Extract the [x, y] coordinate from the center of the cell holding the provided text.  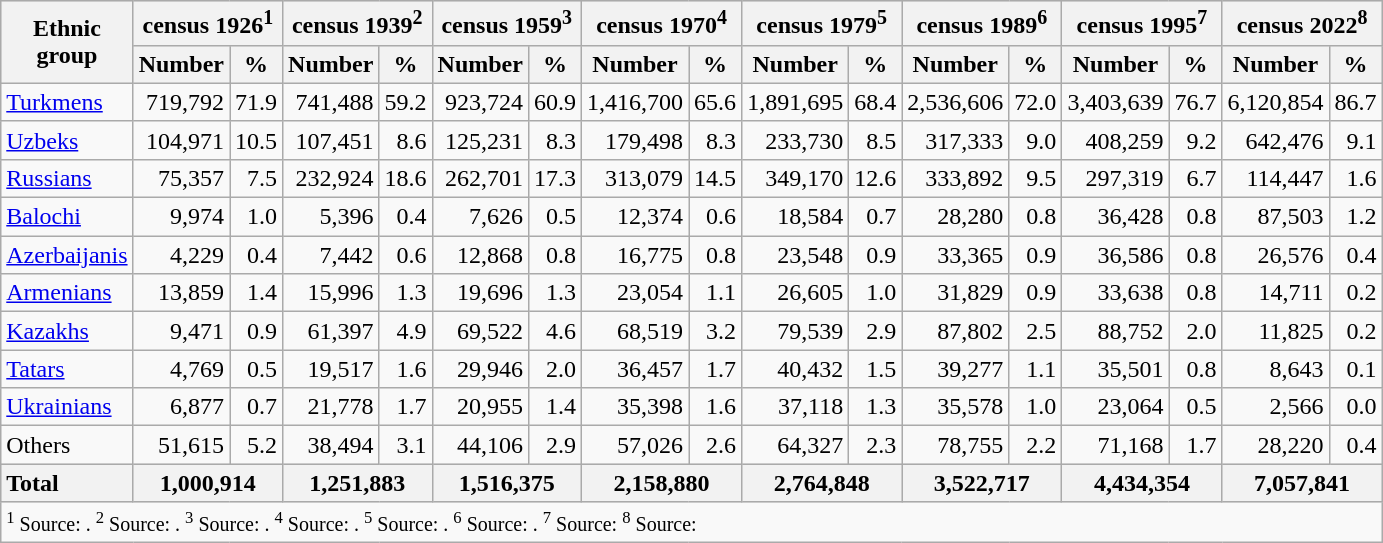
census 19261 [208, 24]
9.2 [1196, 140]
2,764,848 [822, 483]
4,229 [181, 255]
29,946 [480, 369]
4,434,354 [1142, 483]
20,955 [480, 407]
Russians [67, 178]
0.1 [1356, 369]
1,891,695 [796, 102]
36,586 [1116, 255]
0.0 [1356, 407]
642,476 [1276, 140]
78,755 [956, 445]
8.5 [876, 140]
Balochi [67, 217]
census 19593 [506, 24]
2,536,606 [956, 102]
18.6 [406, 178]
408,259 [1116, 140]
census 19795 [822, 24]
79,539 [796, 331]
census 19957 [1142, 24]
35,578 [956, 407]
3,403,639 [1116, 102]
1,000,914 [208, 483]
31,829 [956, 293]
Ukrainians [67, 407]
Uzbeks [67, 140]
59.2 [406, 102]
11,825 [1276, 331]
44,106 [480, 445]
Others [67, 445]
76.7 [1196, 102]
28,280 [956, 217]
125,231 [480, 140]
114,447 [1276, 178]
40,432 [796, 369]
104,971 [181, 140]
12,868 [480, 255]
9.0 [1036, 140]
297,319 [1116, 178]
23,054 [634, 293]
26,576 [1276, 255]
7.5 [256, 178]
313,079 [634, 178]
1,251,883 [358, 483]
6,877 [181, 407]
Turkmens [67, 102]
72.0 [1036, 102]
232,924 [331, 178]
1.5 [876, 369]
6,120,854 [1276, 102]
719,792 [181, 102]
2.6 [716, 445]
18,584 [796, 217]
38,494 [331, 445]
7,442 [331, 255]
Total [67, 483]
census 19704 [661, 24]
87,802 [956, 331]
179,498 [634, 140]
107,451 [331, 140]
349,170 [796, 178]
Armenians [67, 293]
8,643 [1276, 369]
10.5 [256, 140]
7,057,841 [1302, 483]
census 20228 [1302, 24]
Tatars [67, 369]
12,374 [634, 217]
9,974 [181, 217]
233,730 [796, 140]
9.5 [1036, 178]
3,522,717 [982, 483]
51,615 [181, 445]
4.6 [554, 331]
28,220 [1276, 445]
Kazakhs [67, 331]
71.9 [256, 102]
4,769 [181, 369]
333,892 [956, 178]
7,626 [480, 217]
12.6 [876, 178]
36,457 [634, 369]
19,696 [480, 293]
2,158,880 [661, 483]
17.3 [554, 178]
37,118 [796, 407]
14,711 [1276, 293]
741,488 [331, 102]
61,397 [331, 331]
3.2 [716, 331]
71,168 [1116, 445]
39,277 [956, 369]
13,859 [181, 293]
35,501 [1116, 369]
75,357 [181, 178]
88,752 [1116, 331]
87,503 [1276, 217]
262,701 [480, 178]
1,416,700 [634, 102]
1,516,375 [506, 483]
2.3 [876, 445]
23,548 [796, 255]
census 19392 [358, 24]
5.2 [256, 445]
19,517 [331, 369]
36,428 [1116, 217]
9,471 [181, 331]
33,365 [956, 255]
33,638 [1116, 293]
census 19896 [982, 24]
69,522 [480, 331]
3.1 [406, 445]
68,519 [634, 331]
16,775 [634, 255]
9.1 [1356, 140]
65.6 [716, 102]
14.5 [716, 178]
923,724 [480, 102]
1.2 [1356, 217]
Azerbaijanis [67, 255]
2,566 [1276, 407]
26,605 [796, 293]
35,398 [634, 407]
8.6 [406, 140]
68.4 [876, 102]
57,026 [634, 445]
23,064 [1116, 407]
6.7 [1196, 178]
2.2 [1036, 445]
86.7 [1356, 102]
4.9 [406, 331]
Ethnicgroup [67, 42]
15,996 [331, 293]
317,333 [956, 140]
21,778 [331, 407]
64,327 [796, 445]
5,396 [331, 217]
2.5 [1036, 331]
1 Source: . 2 Source: . 3 Source: . 4 Source: . 5 Source: . 6 Source: . 7 Source: 8 Source: [692, 522]
60.9 [554, 102]
